Capture the cell that displays the provided text and extract its (X, Y) central coordinate. 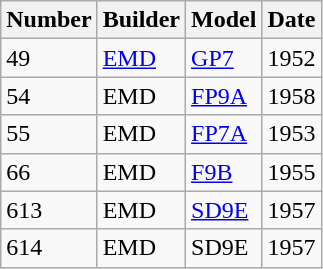
Model (224, 20)
Builder (141, 20)
1958 (292, 96)
Number (49, 20)
55 (49, 134)
54 (49, 96)
49 (49, 58)
GP7 (224, 58)
66 (49, 172)
614 (49, 248)
FP7A (224, 134)
613 (49, 210)
FP9A (224, 96)
1952 (292, 58)
1955 (292, 172)
Date (292, 20)
1953 (292, 134)
F9B (224, 172)
